Identify which cell holds the provided text, then report its [X, Y] central coordinate. 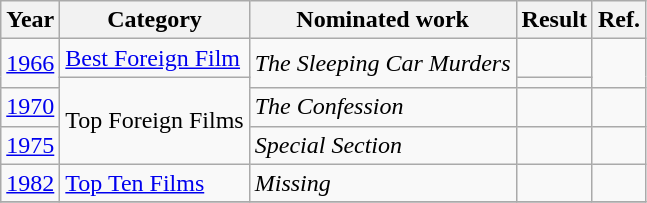
Special Section [382, 145]
1975 [30, 145]
1982 [30, 183]
1966 [30, 64]
Top Foreign Films [154, 120]
The Sleeping Car Murders [382, 64]
Best Foreign Film [154, 58]
Top Ten Films [154, 183]
1970 [30, 107]
Category [154, 20]
Ref. [618, 20]
Nominated work [382, 20]
The Confession [382, 107]
Missing [382, 183]
Year [30, 20]
Result [554, 20]
